Scan for the cell matching the given text and deliver its [x, y] coordinate at center. 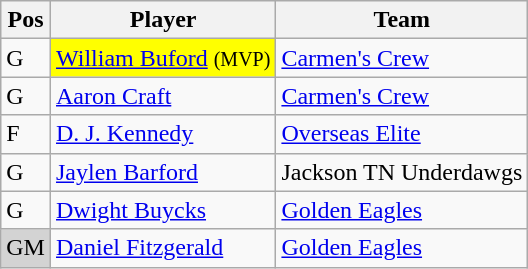
Pos [26, 20]
Overseas Elite [402, 134]
William Buford (MVP) [162, 58]
Player [162, 20]
Jackson TN Underdawgs [402, 172]
Aaron Craft [162, 96]
Daniel Fitzgerald [162, 248]
Dwight Buycks [162, 210]
Team [402, 20]
GM [26, 248]
F [26, 134]
D. J. Kennedy [162, 134]
Jaylen Barford [162, 172]
